Output the (x, y) coordinate of the center of the cell containing the given text.  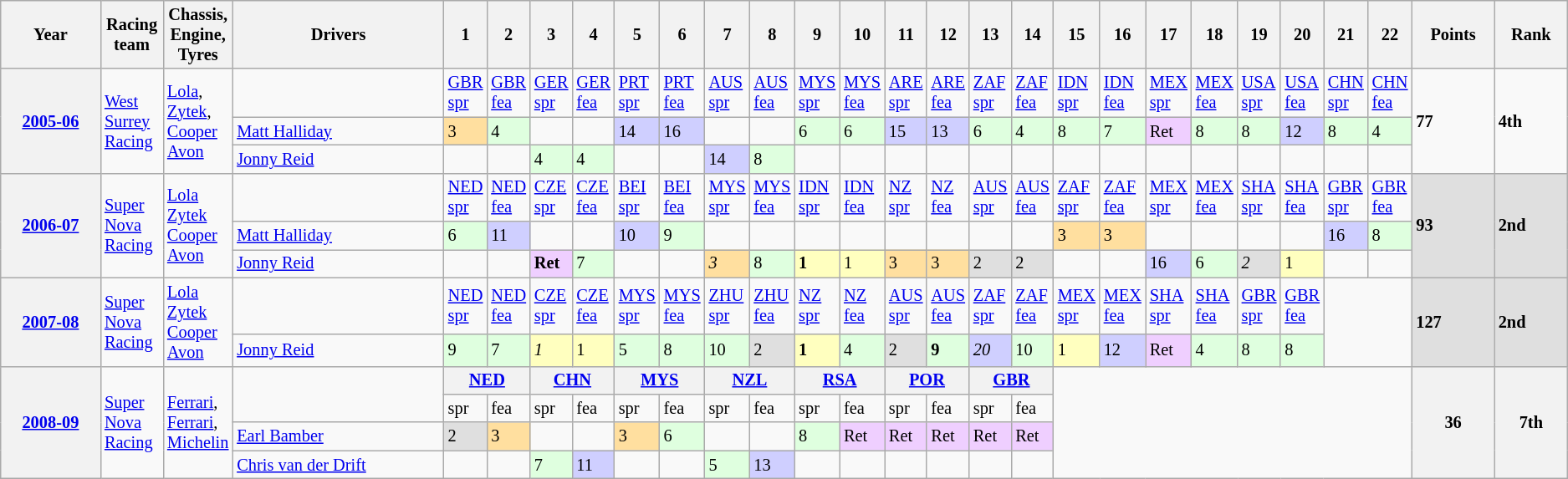
CHN spr (1346, 93)
4th (1531, 120)
Year (50, 34)
127 (1453, 322)
Lola,Zytek,Cooper Avon (197, 120)
2008-09 (50, 423)
NED (487, 380)
GER fea (593, 93)
MYS (660, 380)
RSA (840, 380)
USA fea (1302, 93)
21 (1346, 34)
93 (1453, 226)
GBR (1012, 380)
CHN (572, 380)
Points (1453, 34)
Earl Bamber (338, 436)
19 (1259, 34)
Rank (1531, 34)
7th (1531, 423)
2005-06 (50, 120)
2006-07 (50, 226)
36 (1453, 423)
Racingteam (132, 34)
ARE fea (947, 93)
CHN fea (1390, 93)
ARE spr (906, 93)
POR (927, 380)
2007-08 (50, 322)
PRT fea (682, 93)
17 (1169, 34)
NZL (750, 380)
77 (1453, 120)
West Surrey Racing (132, 120)
22 (1390, 34)
Drivers (338, 34)
ZHU spr (728, 306)
Chassis,Engine,Tyres (197, 34)
GER spr (551, 93)
BEI fea (682, 197)
PRT spr (637, 93)
BEI spr (637, 197)
18 (1214, 34)
USA spr (1259, 93)
Ferrari,Ferrari,Michelin (197, 423)
ZHU fea (772, 306)
Chris van der Drift (338, 465)
